Return the [X, Y] coordinate for the center point of the cell that contains the specified text.  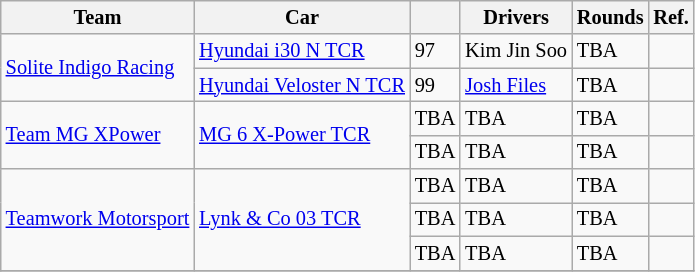
Team MG XPower [98, 134]
MG 6 X-Power TCR [302, 134]
Kim Jin Soo [516, 51]
99 [435, 85]
Drivers [516, 17]
Solite Indigo Racing [98, 68]
Josh Files [516, 85]
Team [98, 17]
Rounds [610, 17]
Teamwork Motorsport [98, 220]
Ref. [670, 17]
97 [435, 51]
Hyundai i30 N TCR [302, 51]
Car [302, 17]
Lynk & Co 03 TCR [302, 220]
Hyundai Veloster N TCR [302, 85]
